Return the [X, Y] coordinate for the center point of the cell that contains the specified text.  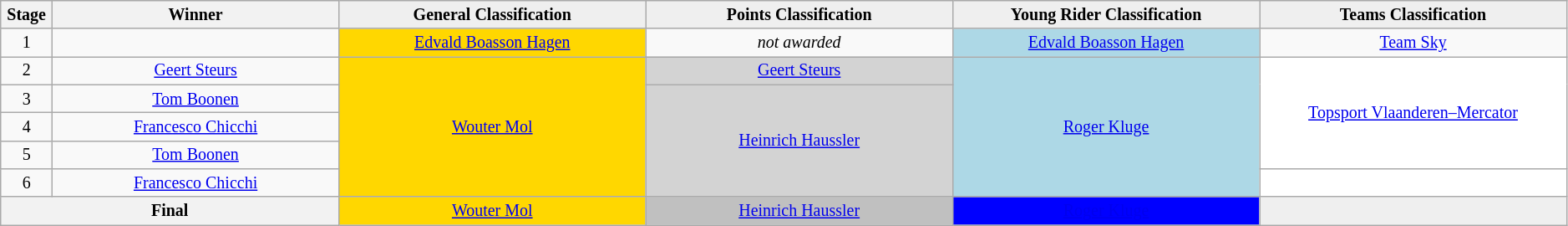
4 [27, 127]
6 [27, 182]
Final [170, 211]
Topsport Vlaanderen–Mercator [1413, 113]
Points Classification [799, 15]
General Classification [493, 15]
1 [27, 44]
2 [27, 70]
Winner [195, 15]
not awarded [799, 44]
Team Sky [1413, 44]
5 [27, 154]
3 [27, 99]
Teams Classification [1413, 15]
Stage [27, 15]
Young Rider Classification [1106, 15]
